Locate the cell with the specified text and output its [X, Y] center coordinate. 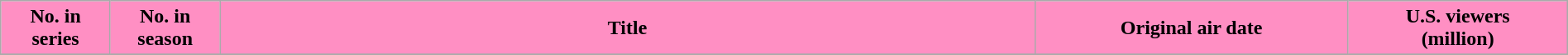
No. inseason [165, 28]
No. inseries [56, 28]
Original air date [1191, 28]
U.S. viewers(million) [1457, 28]
Title [627, 28]
